Detect which cell encompasses the target text, then output its [x, y] center coordinate. 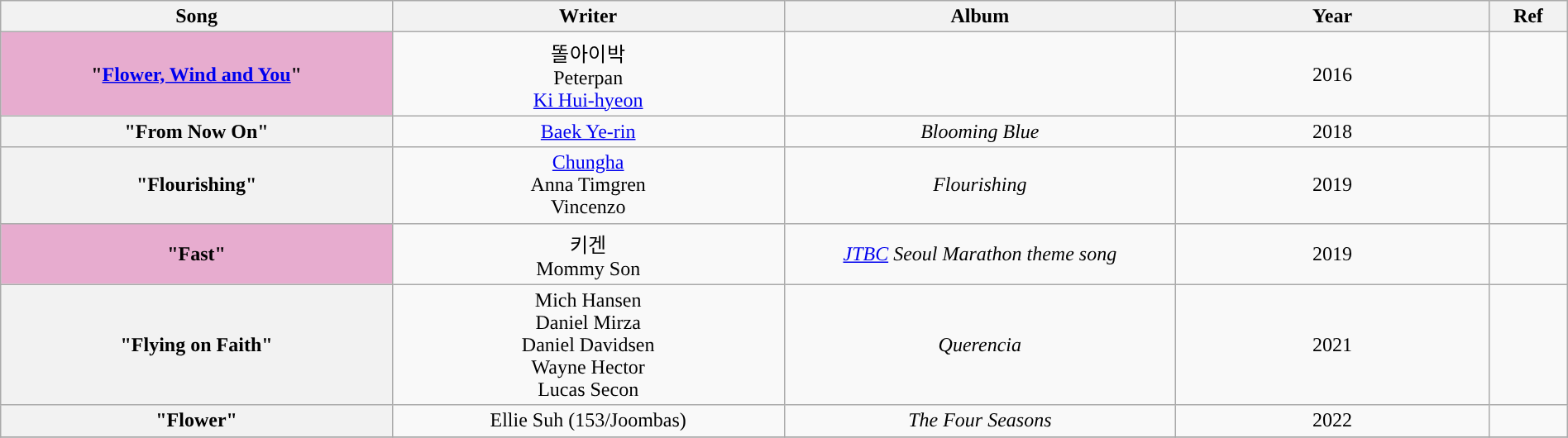
2021 [1333, 345]
Querencia [980, 345]
Mich HansenDaniel MirzaDaniel DavidsenWayne HectorLucas Secon [588, 345]
Song [197, 17]
ChunghaAnna TimgrenVincenzo [588, 185]
Ellie Suh (153/Joombas) [588, 421]
Writer [588, 17]
Flourishing [980, 185]
Baek Ye-rin [588, 131]
Year [1333, 17]
Ref [1528, 17]
"Fast" [197, 254]
"Flying on Faith" [197, 345]
2018 [1333, 131]
JTBC Seoul Marathon theme song [980, 254]
"From Now On" [197, 131]
키겐Mommy Son [588, 254]
Blooming Blue [980, 131]
2022 [1333, 421]
똘아이박PeterpanKi Hui-hyeon [588, 74]
"Flower, Wind and You" [197, 74]
"Flourishing" [197, 185]
2016 [1333, 74]
"Flower" [197, 421]
Album [980, 17]
The Four Seasons [980, 421]
